Find where the given text appears and provide that cell's center as (x, y) coordinate. 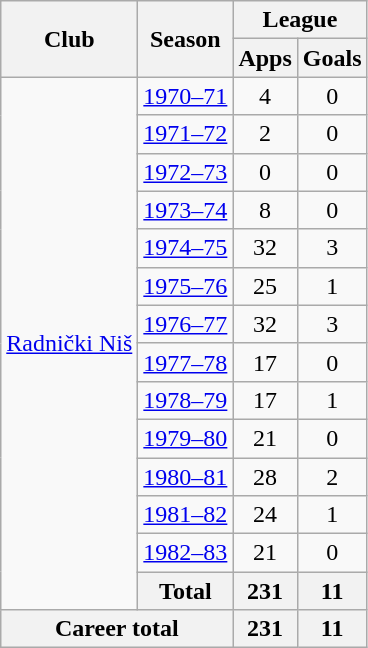
1980–81 (186, 477)
8 (265, 210)
1973–74 (186, 210)
1970–71 (186, 96)
28 (265, 477)
League (300, 20)
1972–73 (186, 172)
Total (186, 591)
1975–76 (186, 286)
Club (70, 39)
Radnički Niš (70, 344)
1979–80 (186, 438)
Career total (117, 629)
4 (265, 96)
1978–79 (186, 400)
1971–72 (186, 134)
1981–82 (186, 515)
1977–78 (186, 362)
Apps (265, 58)
Season (186, 39)
1976–77 (186, 324)
1974–75 (186, 248)
Goals (332, 58)
1982–83 (186, 553)
24 (265, 515)
25 (265, 286)
